For the text-containing cell, return its midpoint in (X, Y) coordinate format. 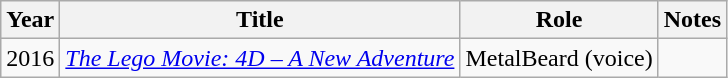
MetalBeard (voice) (559, 58)
Title (260, 20)
2016 (30, 58)
Role (559, 20)
The Lego Movie: 4D – A New Adventure (260, 58)
Notes (692, 20)
Year (30, 20)
